Capture the cell that displays the provided text and extract its [x, y] central coordinate. 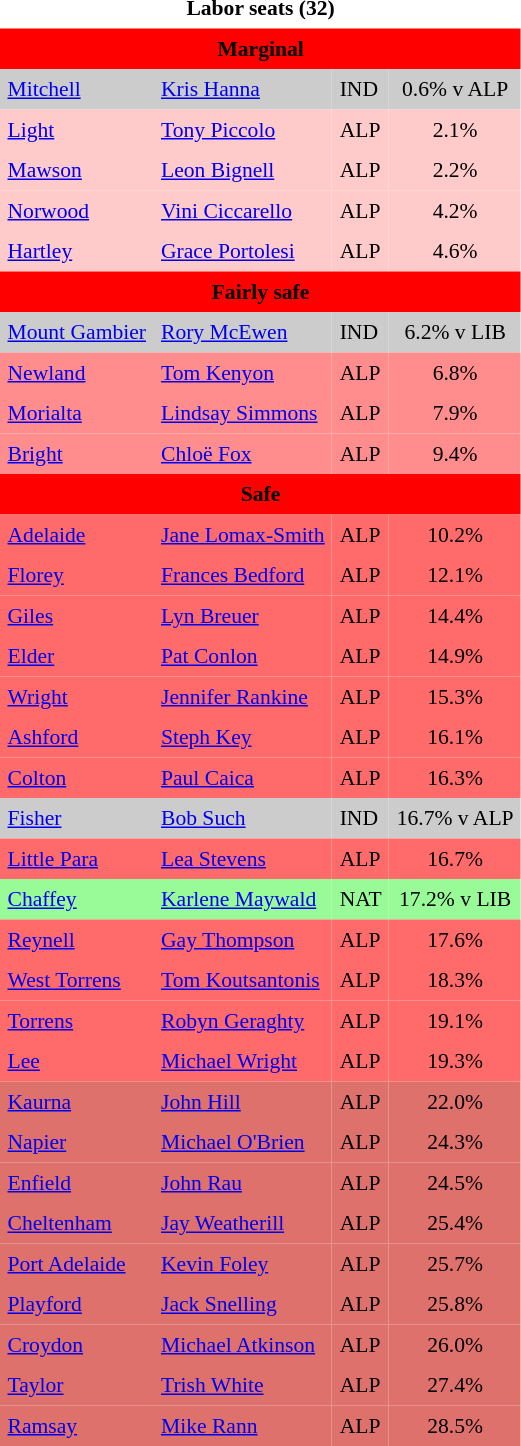
18.3% [455, 980]
Steph Key [242, 737]
14.4% [455, 615]
Chloë Fox [242, 453]
24.3% [455, 1142]
Michael Atkinson [242, 1344]
Colton [76, 777]
4.6% [455, 251]
Ramsay [76, 1425]
Bright [76, 453]
14.9% [455, 656]
24.5% [455, 1182]
Mike Rann [242, 1425]
6.8% [455, 372]
Light [76, 129]
15.3% [455, 696]
Jack Snelling [242, 1304]
25.8% [455, 1304]
16.7% [455, 858]
9.4% [455, 453]
19.1% [455, 1020]
Gay Thompson [242, 939]
Lyn Breuer [242, 615]
Morialta [76, 413]
25.7% [455, 1263]
Marginal [260, 48]
Mount Gambier [76, 332]
Taylor [76, 1385]
John Hill [242, 1101]
Chaffey [76, 899]
Vini Ciccarello [242, 210]
Lea Stevens [242, 858]
16.3% [455, 777]
Grace Portolesi [242, 251]
Michael O'Brien [242, 1142]
John Rau [242, 1182]
19.3% [455, 1061]
Little Para [76, 858]
Jay Weatherill [242, 1223]
16.1% [455, 737]
NAT [360, 899]
Bob Such [242, 818]
Leon Bignell [242, 170]
Tom Kenyon [242, 372]
Robyn Geraghty [242, 1020]
Newland [76, 372]
17.6% [455, 939]
Norwood [76, 210]
Mawson [76, 170]
Jennifer Rankine [242, 696]
25.4% [455, 1223]
Karlene Maywald [242, 899]
Hartley [76, 251]
28.5% [455, 1425]
Torrens [76, 1020]
Kevin Foley [242, 1263]
Pat Conlon [242, 656]
16.7% v ALP [455, 818]
Napier [76, 1142]
Kris Hanna [242, 89]
27.4% [455, 1385]
Cheltenham [76, 1223]
Enfield [76, 1182]
22.0% [455, 1101]
Lee [76, 1061]
West Torrens [76, 980]
17.2% v LIB [455, 899]
Tony Piccolo [242, 129]
10.2% [455, 534]
Elder [76, 656]
12.1% [455, 575]
Kaurna [76, 1101]
Giles [76, 615]
Mitchell [76, 89]
Playford [76, 1304]
Wright [76, 696]
0.6% v ALP [455, 89]
Fisher [76, 818]
Reynell [76, 939]
Ashford [76, 737]
Safe [260, 494]
4.2% [455, 210]
Croydon [76, 1344]
Adelaide [76, 534]
Fairly safe [260, 291]
Lindsay Simmons [242, 413]
Trish White [242, 1385]
6.2% v LIB [455, 332]
Paul Caica [242, 777]
Frances Bedford [242, 575]
Tom Koutsantonis [242, 980]
Jane Lomax-Smith [242, 534]
7.9% [455, 413]
26.0% [455, 1344]
2.2% [455, 170]
Florey [76, 575]
Port Adelaide [76, 1263]
Rory McEwen [242, 332]
Michael Wright [242, 1061]
2.1% [455, 129]
